Locate the cell with the specified text and output its [x, y] center coordinate. 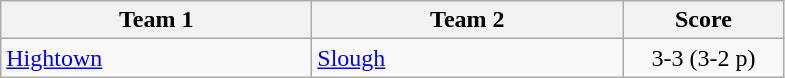
Score [704, 20]
Hightown [156, 58]
3-3 (3-2 p) [704, 58]
Team 1 [156, 20]
Team 2 [468, 20]
Slough [468, 58]
